Output the (x, y) coordinate of the center of the cell containing the given text.  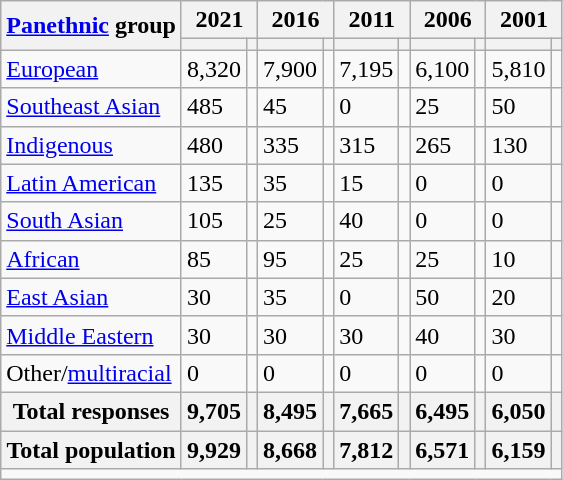
2001 (524, 20)
6,050 (518, 411)
Panethnic group (92, 26)
6,159 (518, 449)
9,705 (214, 411)
European (92, 69)
130 (518, 145)
2016 (296, 20)
Total population (92, 449)
Southeast Asian (92, 107)
7,900 (290, 69)
480 (214, 145)
5,810 (518, 69)
Latin American (92, 183)
485 (214, 107)
6,495 (442, 411)
6,100 (442, 69)
7,812 (366, 449)
Total responses (92, 411)
6,571 (442, 449)
265 (442, 145)
Middle Eastern (92, 335)
95 (290, 259)
135 (214, 183)
85 (214, 259)
2021 (219, 20)
African (92, 259)
8,495 (290, 411)
335 (290, 145)
20 (518, 297)
Indigenous (92, 145)
105 (214, 221)
315 (366, 145)
8,320 (214, 69)
15 (366, 183)
South Asian (92, 221)
9,929 (214, 449)
7,665 (366, 411)
Other/multiracial (92, 373)
2006 (448, 20)
45 (290, 107)
10 (518, 259)
8,668 (290, 449)
7,195 (366, 69)
East Asian (92, 297)
2011 (372, 20)
